Capture the cell that displays the provided text and extract its [X, Y] central coordinate. 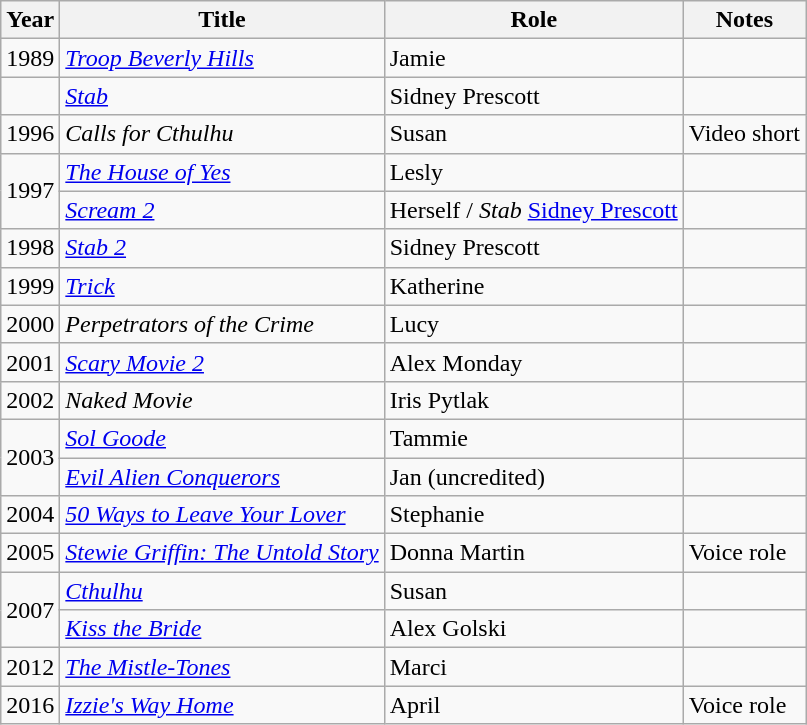
1989 [30, 58]
1997 [30, 191]
1999 [30, 286]
Trick [222, 286]
Stewie Griffin: The Untold Story [222, 553]
Year [30, 20]
April [534, 705]
Scream 2 [222, 210]
Role [534, 20]
Stephanie [534, 515]
Jamie [534, 58]
50 Ways to Leave Your Lover [222, 515]
Alex Monday [534, 362]
Lucy [534, 324]
Stab 2 [222, 248]
1996 [30, 134]
2005 [30, 553]
Herself / Stab Sidney Prescott [534, 210]
2002 [30, 400]
Jan (uncredited) [534, 477]
Marci [534, 667]
Naked Movie [222, 400]
Donna Martin [534, 553]
The House of Yes [222, 172]
Video short [744, 134]
2007 [30, 610]
2004 [30, 515]
Iris Pytlak [534, 400]
Troop Beverly Hills [222, 58]
Katherine [534, 286]
Notes [744, 20]
Kiss the Bride [222, 629]
2012 [30, 667]
2003 [30, 457]
Calls for Cthulhu [222, 134]
Izzie's Way Home [222, 705]
Perpetrators of the Crime [222, 324]
Alex Golski [534, 629]
Evil Alien Conquerors [222, 477]
2000 [30, 324]
1998 [30, 248]
2016 [30, 705]
Tammie [534, 438]
Sol Goode [222, 438]
Scary Movie 2 [222, 362]
Cthulhu [222, 591]
2001 [30, 362]
Stab [222, 96]
Title [222, 20]
Lesly [534, 172]
The Mistle-Tones [222, 667]
